Scan for the cell matching the given text and deliver its (x, y) coordinate at center. 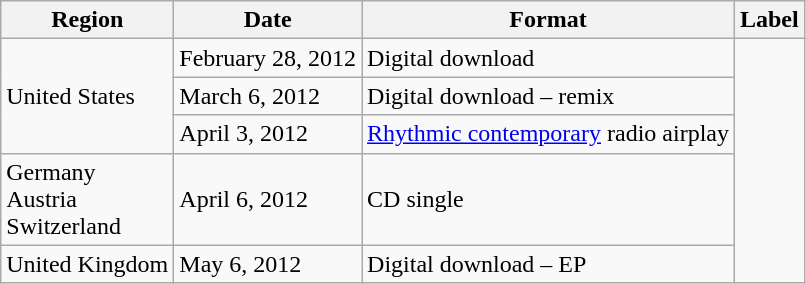
February 28, 2012 (268, 58)
April 3, 2012 (268, 134)
Label (769, 20)
GermanyAustriaSwitzerland (88, 199)
April 6, 2012 (268, 199)
Date (268, 20)
May 6, 2012 (268, 264)
CD single (548, 199)
Format (548, 20)
Rhythmic contemporary radio airplay (548, 134)
March 6, 2012 (268, 96)
Digital download – remix (548, 96)
Region (88, 20)
Digital download – EP (548, 264)
Digital download (548, 58)
United Kingdom (88, 264)
United States (88, 96)
